Detect which cell encompasses the target text, then output its [x, y] center coordinate. 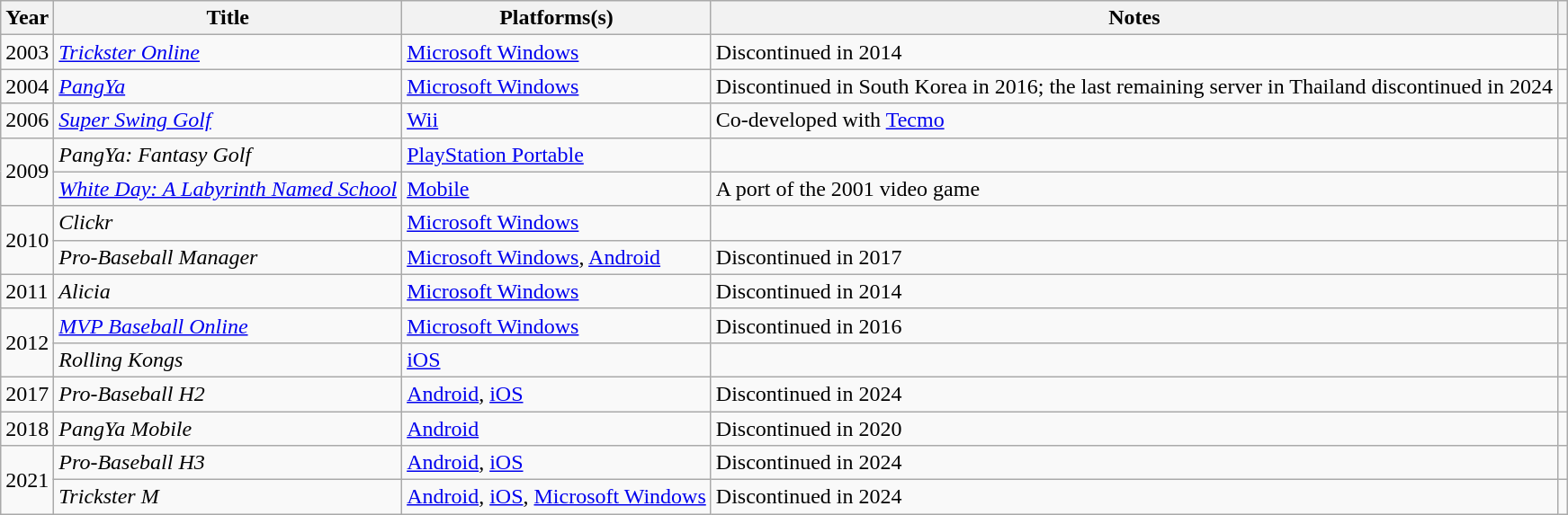
Mobile [557, 189]
Discontinued in 2016 [1133, 325]
Platforms(s) [557, 18]
2018 [27, 429]
Year [27, 18]
Trickster M [228, 497]
PlayStation Portable [557, 155]
Trickster Online [228, 52]
2009 [27, 172]
White Day: A Labyrinth Named School [228, 189]
A port of the 2001 video game [1133, 189]
iOS [557, 360]
2003 [27, 52]
Discontinued in South Korea in 2016; the last remaining server in Thailand discontinued in 2024 [1133, 86]
MVP Baseball Online [228, 325]
2017 [27, 394]
Pro-Baseball H3 [228, 463]
Discontinued in 2020 [1133, 429]
2021 [27, 480]
PangYa: Fantasy Golf [228, 155]
Discontinued in 2017 [1133, 257]
Pro-Baseball Manager [228, 257]
2004 [27, 86]
Android, iOS, Microsoft Windows [557, 497]
PangYa Mobile [228, 429]
Alicia [228, 291]
Microsoft Windows, Android [557, 257]
Super Swing Golf [228, 120]
Clickr [228, 223]
PangYa [228, 86]
Wii [557, 120]
Title [228, 18]
Rolling Kongs [228, 360]
2012 [27, 342]
Android [557, 429]
Notes [1133, 18]
Pro-Baseball H2 [228, 394]
Co-developed with Tecmo [1133, 120]
2006 [27, 120]
2011 [27, 291]
2010 [27, 240]
